Locate the cell with the specified text and output its (X, Y) center coordinate. 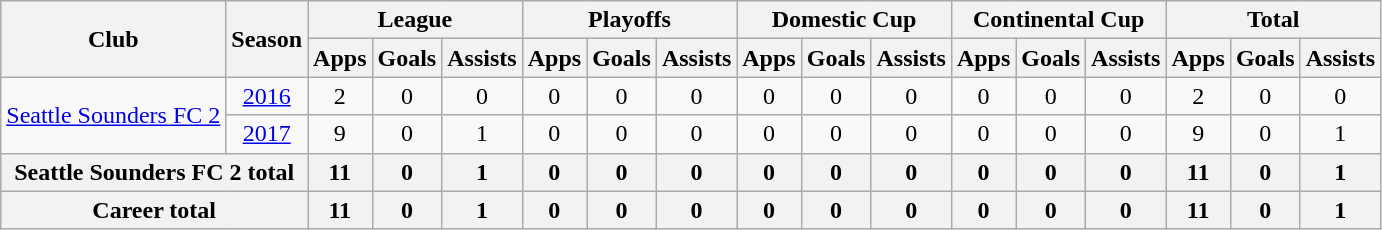
Seattle Sounders FC 2 (114, 115)
Seattle Sounders FC 2 total (154, 172)
Season (267, 39)
2017 (267, 134)
Club (114, 39)
Domestic Cup (844, 20)
2016 (267, 96)
Career total (154, 210)
League (416, 20)
Playoffs (630, 20)
Continental Cup (1058, 20)
Total (1274, 20)
